Scan for the cell matching the given text and deliver its [X, Y] coordinate at center. 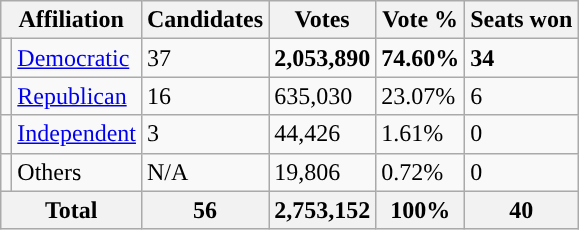
Republican [77, 96]
635,030 [322, 96]
74.60% [420, 58]
2,053,890 [322, 58]
Others [77, 172]
37 [204, 58]
0.72% [420, 172]
Total [72, 210]
Affiliation [72, 20]
N/A [204, 172]
56 [204, 210]
1.61% [420, 134]
Democratic [77, 58]
19,806 [322, 172]
16 [204, 96]
Candidates [204, 20]
2,753,152 [322, 210]
44,426 [322, 134]
Vote % [420, 20]
3 [204, 134]
34 [522, 58]
Seats won [522, 20]
40 [522, 210]
Independent [77, 134]
6 [522, 96]
Votes [322, 20]
23.07% [420, 96]
100% [420, 210]
